Search for the cell housing the specified text and yield its (X, Y) center coordinate. 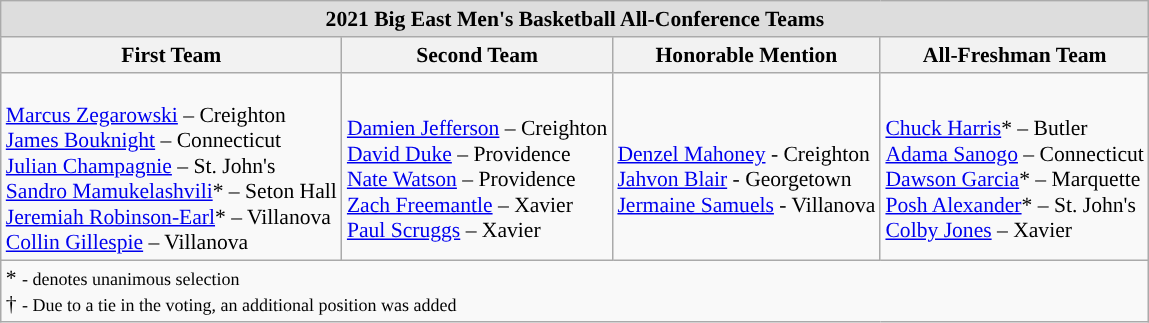
Denzel Mahoney - Creighton Jahvon Blair - Georgetown Jermaine Samuels - Villanova (746, 166)
Second Team (478, 55)
Damien Jefferson – Creighton David Duke – Providence Nate Watson – Providence Zach Freemantle – Xavier Paul Scruggs – Xavier (478, 166)
Chuck Harris* – Butler Adama Sanogo – Connecticut Dawson Garcia* – Marquette Posh Alexander* – St. John's Colby Jones – Xavier (1014, 166)
All-Freshman Team (1014, 55)
First Team (172, 55)
* - denotes unanimous selection † - Due to a tie in the voting, an additional position was added (575, 292)
2021 Big East Men's Basketball All-Conference Teams (575, 19)
Honorable Mention (746, 55)
